Determine the [x, y] coordinate at the center of the cell enclosing the given text.  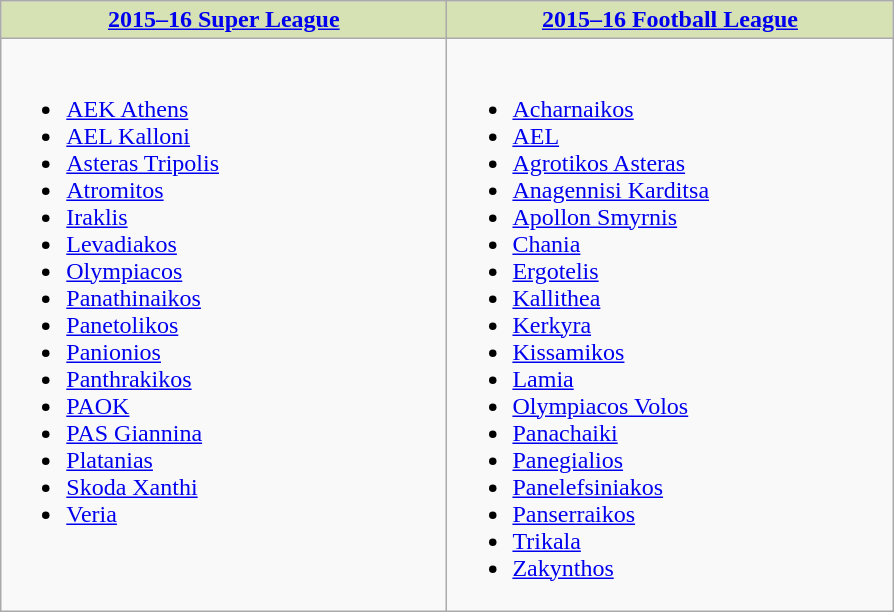
2015–16 Football League [670, 20]
2015–16 Super League [224, 20]
